Extract the [x, y] coordinate from the center of the cell holding the provided text.  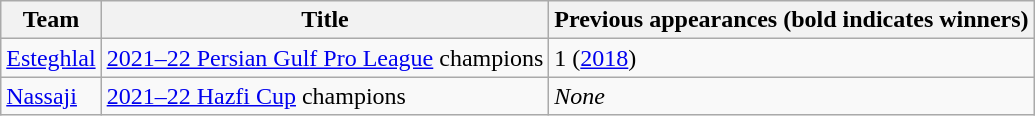
Team [51, 20]
Nassaji [51, 96]
Title [325, 20]
Previous appearances (bold indicates winners) [792, 20]
Esteghlal [51, 58]
2021–22 Hazfi Cup champions [325, 96]
None [792, 96]
1 (2018) [792, 58]
2021–22 Persian Gulf Pro League champions [325, 58]
